Scan for the cell matching the given text and deliver its [x, y] coordinate at center. 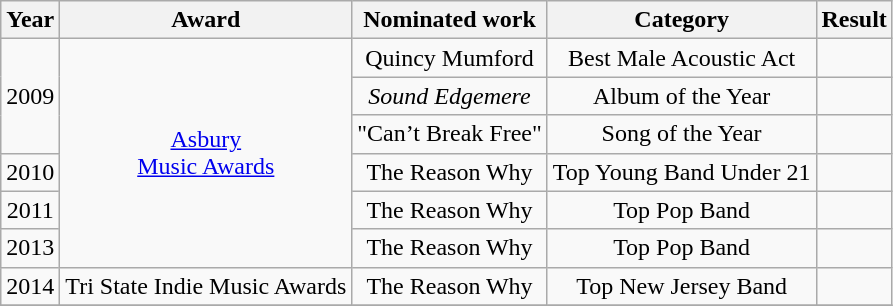
Top New Jersey Band [682, 286]
2009 [30, 96]
2011 [30, 210]
2013 [30, 248]
Best Male Acoustic Act [682, 58]
Song of the Year [682, 134]
Nominated work [450, 20]
Year [30, 20]
AsburyMusic Awards [206, 153]
Sound Edgemere [450, 96]
Quincy Mumford [450, 58]
Category [682, 20]
"Can’t Break Free" [450, 134]
Top Young Band Under 21 [682, 172]
Award [206, 20]
Result [854, 20]
2014 [30, 286]
2010 [30, 172]
Tri State Indie Music Awards [206, 286]
Album of the Year [682, 96]
